Locate the cell with the specified text and output its [X, Y] center coordinate. 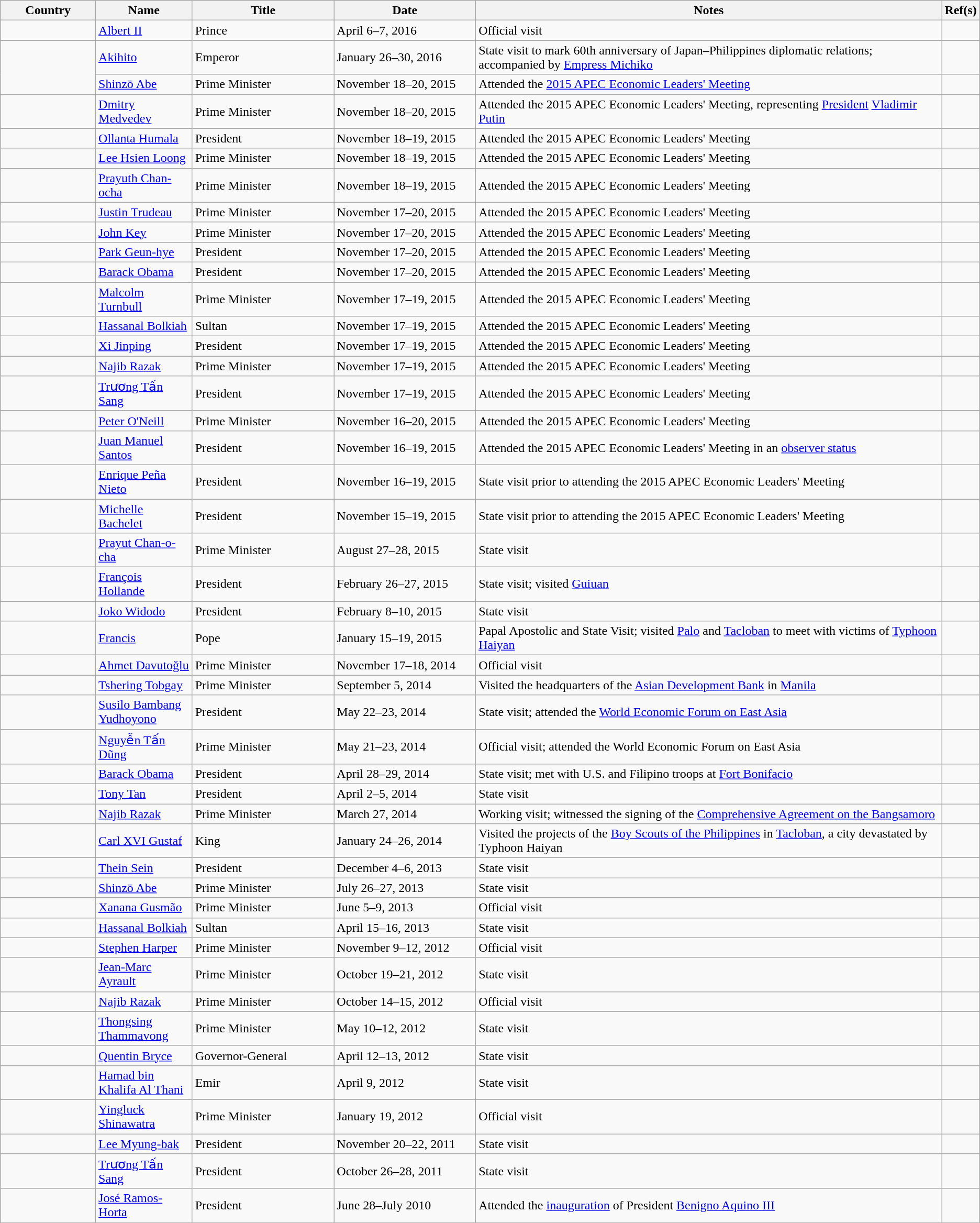
Jean-Marc Ayrault [144, 974]
Thein Sein [144, 868]
Francis [144, 638]
Attended the 2015 APEC Economic Leaders' Meeting in an observer status [709, 447]
Yingluck Shinawatra [144, 1117]
Visited the headquarters of the Asian Development Bank in Manila [709, 685]
April 12–13, 2012 [405, 1055]
May 22–23, 2014 [405, 712]
Hamad bin Khalifa Al Thani [144, 1082]
Visited the projects of the Boy Scouts of the Philippines in Tacloban, a city devastated by Typhoon Haiyan [709, 841]
Governor-General [263, 1055]
Carl XVI Gustaf [144, 841]
October 14–15, 2012 [405, 1001]
October 26–28, 2011 [405, 1171]
Stephen Harper [144, 947]
Prince [263, 30]
Prayut Chan-o-cha [144, 550]
Xanana Gusmão [144, 908]
Papal Apostolic and State Visit; visited Palo and Tacloban to meet with victims of Typhoon Haiyan [709, 638]
Juan Manuel Santos [144, 447]
June 28–July 2010 [405, 1206]
September 5, 2014 [405, 685]
November 9–12, 2012 [405, 947]
Pope [263, 638]
Justin Trudeau [144, 212]
Attended the 2015 APEC Economic Leaders' Meeting, representing President Vladimir Putin [709, 111]
Akihito [144, 58]
Quentin Bryce [144, 1055]
January 24–26, 2014 [405, 841]
April 28–29, 2014 [405, 774]
May 21–23, 2014 [405, 747]
January 19, 2012 [405, 1117]
November 17–18, 2014 [405, 665]
May 10–12, 2012 [405, 1029]
Enrique Peña Nieto [144, 482]
February 26–27, 2015 [405, 585]
Ref(s) [961, 10]
Working visit; witnessed the signing of the Comprehensive Agreement on the Bangsamoro [709, 814]
Notes [709, 10]
Attended the inauguration of President Benigno Aquino III [709, 1206]
Country [48, 10]
Albert II [144, 30]
January 26–30, 2016 [405, 58]
Susilo Bambang Yudhoyono [144, 712]
Emir [263, 1082]
John Key [144, 232]
Tony Tan [144, 794]
December 4–6, 2013 [405, 868]
Joko Widodo [144, 611]
Lee Myung-bak [144, 1143]
January 15–19, 2015 [405, 638]
State visit; visited Guiuan [709, 585]
November 16–20, 2015 [405, 421]
François Hollande [144, 585]
José Ramos-Horta [144, 1206]
April 15–16, 2013 [405, 928]
June 5–9, 2013 [405, 908]
Thongsing Thammavong [144, 1029]
Ahmet Davutoğlu [144, 665]
Xi Jinping [144, 346]
April 2–5, 2014 [405, 794]
Tshering Tobgay [144, 685]
February 8–10, 2015 [405, 611]
March 27, 2014 [405, 814]
State visit; attended the World Economic Forum on East Asia [709, 712]
Date [405, 10]
State visit to mark 60th anniversary of Japan–Philippines diplomatic relations; accompanied by Empress Michiko [709, 58]
Official visit; attended the World Economic Forum on East Asia [709, 747]
Name [144, 10]
April 9, 2012 [405, 1082]
State visit; met with U.S. and Filipino troops at Fort Bonifacio [709, 774]
Title [263, 10]
November 15–19, 2015 [405, 515]
Michelle Bachelet [144, 515]
Dmitry Medvedev [144, 111]
October 19–21, 2012 [405, 974]
November 20–22, 2011 [405, 1143]
July 26–27, 2013 [405, 888]
Ollanta Humala [144, 138]
Prayuth Chan-ocha [144, 185]
Malcolm Turnbull [144, 299]
Nguyễn Tấn Dũng [144, 747]
August 27–28, 2015 [405, 550]
April 6–7, 2016 [405, 30]
Lee Hsien Loong [144, 158]
Peter O'Neill [144, 421]
King [263, 841]
Park Geun-hye [144, 252]
Emperor [263, 58]
